From the cell containing the given text, extract its center point as (x, y) coordinate. 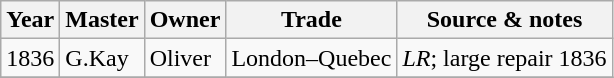
Trade (312, 20)
Year (30, 20)
LR; large repair 1836 (504, 58)
Source & notes (504, 20)
Master (102, 20)
1836 (30, 58)
G.Kay (102, 58)
Oliver (185, 58)
London–Quebec (312, 58)
Owner (185, 20)
